Determine the (X, Y) coordinate at the center of the cell enclosing the given text.  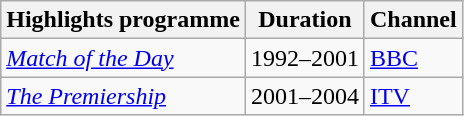
Match of the Day (124, 58)
2001–2004 (304, 96)
Channel (413, 20)
BBC (413, 58)
1992–2001 (304, 58)
ITV (413, 96)
The Premiership (124, 96)
Highlights programme (124, 20)
Duration (304, 20)
